Pinpoint the cell where the given text exists, returning its (x, y) midpoint coordinate. 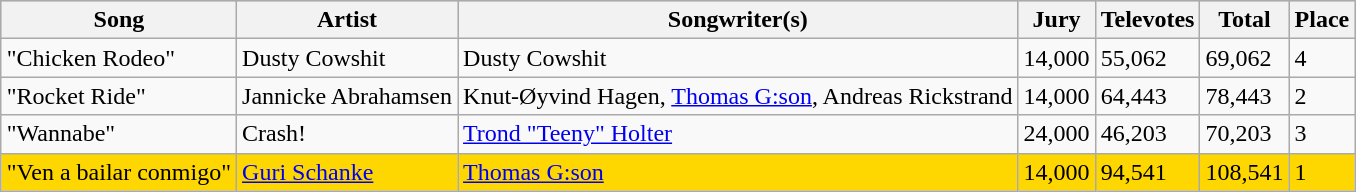
Televotes (1148, 20)
"Rocket Ride" (118, 96)
Artist (348, 20)
3 (1322, 134)
Trond "Teeny" Holter (738, 134)
1 (1322, 172)
94,541 (1148, 172)
64,443 (1148, 96)
Song (118, 20)
Jury (1056, 20)
70,203 (1244, 134)
Knut-Øyvind Hagen, Thomas G:son, Andreas Rickstrand (738, 96)
78,443 (1244, 96)
55,062 (1148, 58)
Songwriter(s) (738, 20)
24,000 (1056, 134)
Thomas G:son (738, 172)
4 (1322, 58)
"Chicken Rodeo" (118, 58)
Total (1244, 20)
69,062 (1244, 58)
"Wannabe" (118, 134)
Place (1322, 20)
"Ven a bailar conmigo" (118, 172)
Jannicke Abrahamsen (348, 96)
Guri Schanke (348, 172)
108,541 (1244, 172)
Crash! (348, 134)
46,203 (1148, 134)
2 (1322, 96)
